Provide the [X, Y] coordinate of the cell's center where the given text is located.  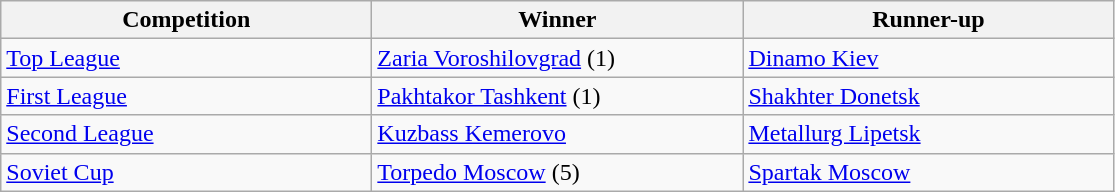
First League [186, 96]
Metallurg Lipetsk [928, 134]
Soviet Cup [186, 172]
Winner [558, 20]
Competition [186, 20]
Second League [186, 134]
Zaria Voroshilovgrad (1) [558, 58]
Top League [186, 58]
Kuzbass Kemerovo [558, 134]
Runner-up [928, 20]
Spartak Moscow [928, 172]
Pakhtakor Tashkent (1) [558, 96]
Dinamo Kiev [928, 58]
Torpedo Moscow (5) [558, 172]
Shakhter Donetsk [928, 96]
